Detect which cell encompasses the target text, then output its [X, Y] center coordinate. 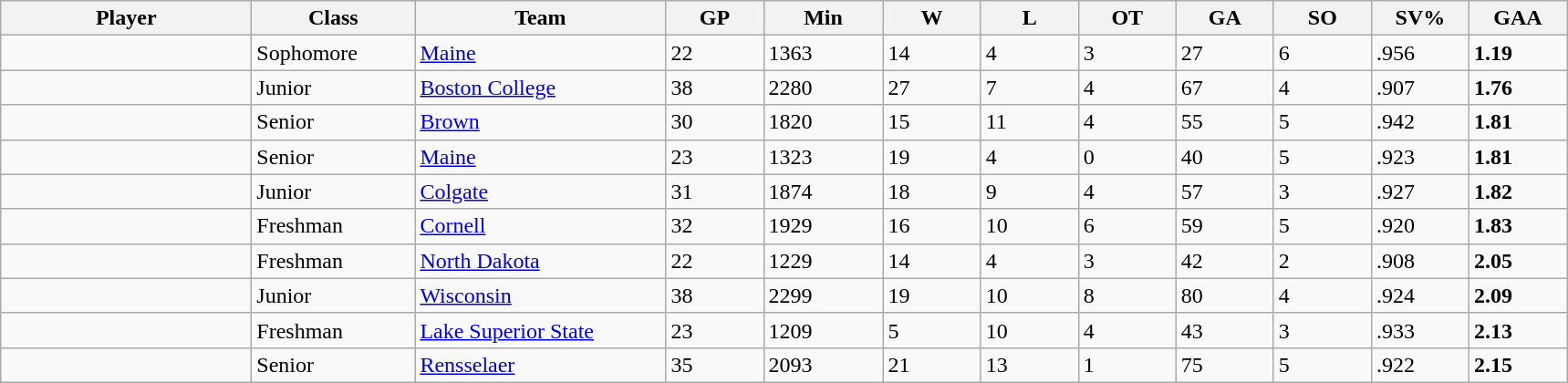
.920 [1419, 226]
2.09 [1518, 295]
8 [1127, 295]
Class [334, 18]
2280 [823, 88]
W [932, 18]
35 [715, 365]
9 [1029, 191]
15 [932, 122]
Cornell [540, 226]
.933 [1419, 330]
32 [715, 226]
11 [1029, 122]
.924 [1419, 295]
Rensselaer [540, 365]
.922 [1419, 365]
1.19 [1518, 53]
1929 [823, 226]
.956 [1419, 53]
59 [1224, 226]
57 [1224, 191]
Lake Superior State [540, 330]
Brown [540, 122]
40 [1224, 157]
Boston College [540, 88]
.942 [1419, 122]
.908 [1419, 261]
16 [932, 226]
1229 [823, 261]
80 [1224, 295]
1874 [823, 191]
1.76 [1518, 88]
L [1029, 18]
0 [1127, 157]
OT [1127, 18]
55 [1224, 122]
.907 [1419, 88]
1820 [823, 122]
67 [1224, 88]
1.83 [1518, 226]
42 [1224, 261]
2.13 [1518, 330]
1209 [823, 330]
Wisconsin [540, 295]
1.82 [1518, 191]
North Dakota [540, 261]
13 [1029, 365]
2299 [823, 295]
21 [932, 365]
1363 [823, 53]
1 [1127, 365]
Sophomore [334, 53]
43 [1224, 330]
SV% [1419, 18]
Player [126, 18]
30 [715, 122]
2093 [823, 365]
.927 [1419, 191]
75 [1224, 365]
GP [715, 18]
SO [1323, 18]
Colgate [540, 191]
GAA [1518, 18]
2 [1323, 261]
Team [540, 18]
GA [1224, 18]
1323 [823, 157]
2.05 [1518, 261]
7 [1029, 88]
18 [932, 191]
Min [823, 18]
31 [715, 191]
2.15 [1518, 365]
.923 [1419, 157]
